Extract the [x, y] coordinate from the center of the cell holding the provided text.  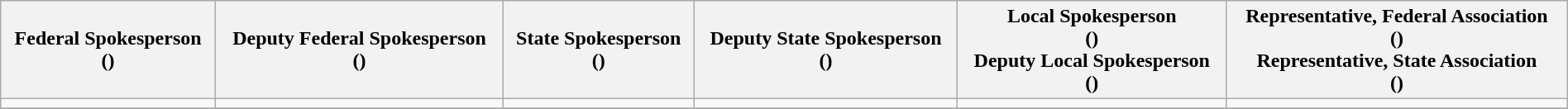
Representative, Federal Association()Representative, State Association() [1398, 50]
Deputy State Spokesperson() [825, 50]
Deputy Federal Spokesperson() [359, 50]
Federal Spokesperson() [108, 50]
State Spokesperson() [599, 50]
Local Spokesperson()Deputy Local Spokesperson() [1092, 50]
